Return the (x, y) coordinate for the center point of the cell that contains the specified text.  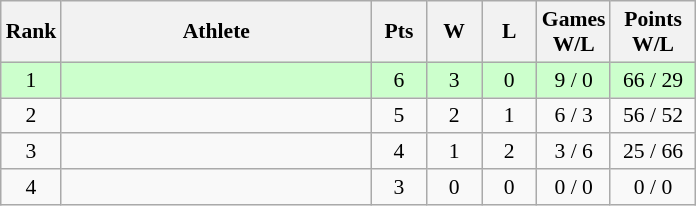
Pts (398, 32)
9 / 0 (574, 80)
W (454, 32)
25 / 66 (652, 152)
5 (398, 116)
PointsW/L (652, 32)
Rank (32, 32)
6 / 3 (574, 116)
GamesW/L (574, 32)
Athlete (216, 32)
66 / 29 (652, 80)
6 (398, 80)
3 / 6 (574, 152)
56 / 52 (652, 116)
L (510, 32)
